For the text-containing cell, return its midpoint in [x, y] coordinate format. 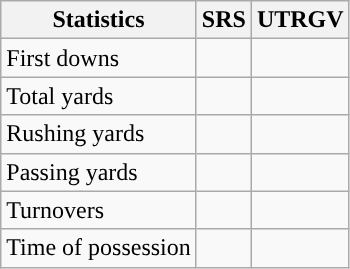
UTRGV [300, 20]
Total yards [99, 96]
Turnovers [99, 210]
Rushing yards [99, 134]
First downs [99, 58]
Time of possession [99, 248]
Passing yards [99, 172]
SRS [224, 20]
Statistics [99, 20]
